Determine the [x, y] coordinate at the center of the cell enclosing the given text.  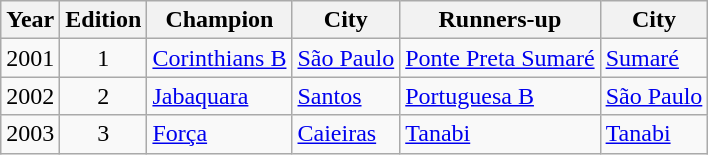
2003 [30, 134]
Corinthians B [220, 58]
2 [104, 96]
2001 [30, 58]
Força [220, 134]
2002 [30, 96]
Champion [220, 20]
Caieiras [346, 134]
Year [30, 20]
Sumaré [654, 58]
3 [104, 134]
Portuguesa B [500, 96]
Jabaquara [220, 96]
Ponte Preta Sumaré [500, 58]
Edition [104, 20]
1 [104, 58]
Runners-up [500, 20]
Santos [346, 96]
